Scan for the cell matching the given text and deliver its [x, y] coordinate at center. 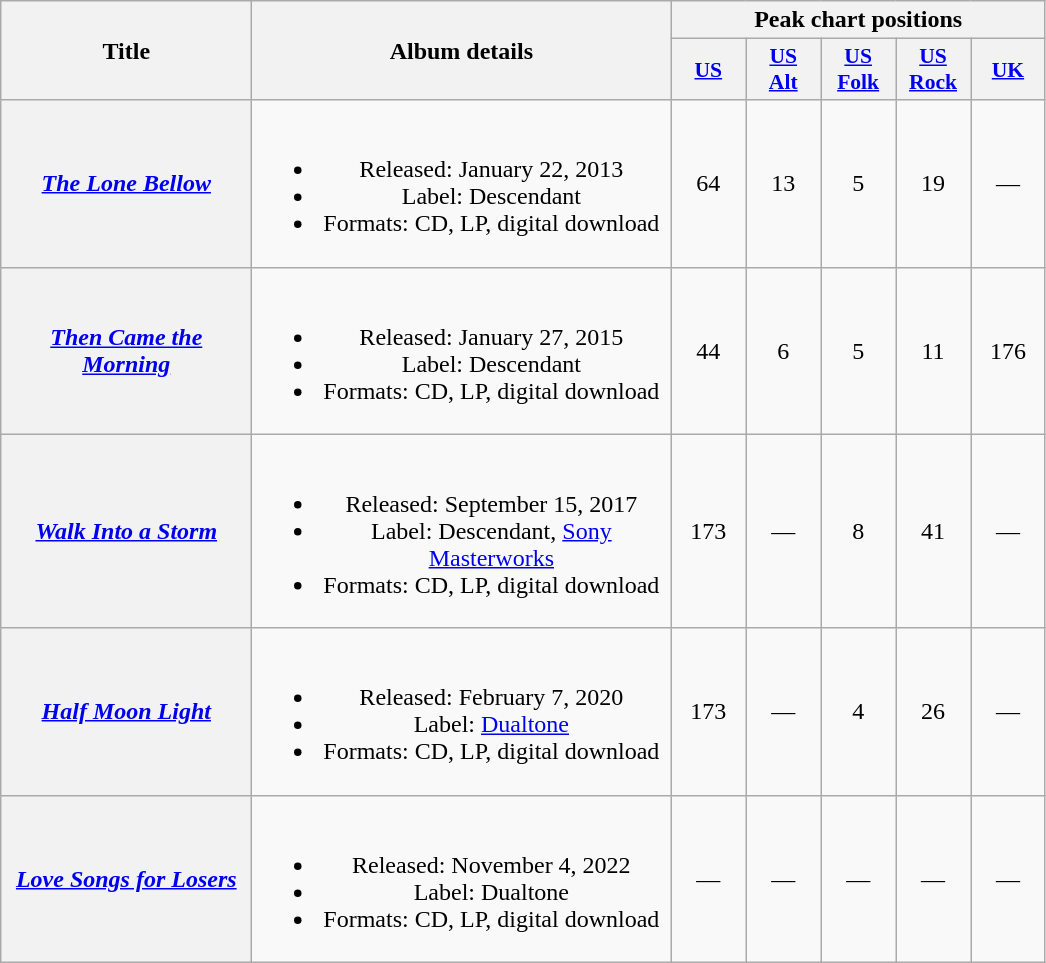
44 [708, 350]
The Lone Bellow [126, 184]
8 [858, 531]
UK [1008, 70]
64 [708, 184]
Title [126, 50]
Released: January 22, 2013Label: DescendantFormats: CD, LP, digital download [462, 184]
USAlt [784, 70]
Walk Into a Storm [126, 531]
USFolk [858, 70]
19 [934, 184]
26 [934, 712]
Released: September 15, 2017Label: Descendant, Sony MasterworksFormats: CD, LP, digital download [462, 531]
6 [784, 350]
Love Songs for Losers [126, 878]
Album details [462, 50]
Released: November 4, 2022Label: DualtoneFormats: CD, LP, digital download [462, 878]
US [708, 70]
Released: January 27, 2015Label: DescendantFormats: CD, LP, digital download [462, 350]
Released: February 7, 2020Label: DualtoneFormats: CD, LP, digital download [462, 712]
Peak chart positions [858, 20]
13 [784, 184]
Then Came the Morning [126, 350]
41 [934, 531]
USRock [934, 70]
176 [1008, 350]
11 [934, 350]
4 [858, 712]
Half Moon Light [126, 712]
